Identify which cell holds the provided text, then report its [X, Y] central coordinate. 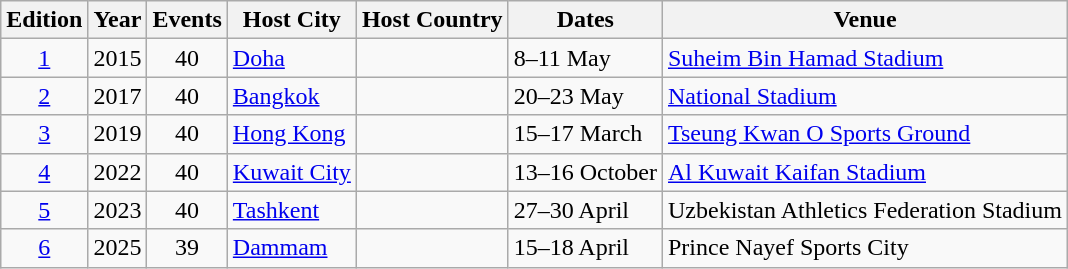
15–17 March [585, 134]
Tashkent [292, 210]
Dates [585, 20]
Suheim Bin Hamad Stadium [864, 58]
15–18 April [585, 248]
Year [118, 20]
Al Kuwait Kaifan Stadium [864, 172]
Host City [292, 20]
1 [44, 58]
Prince Nayef Sports City [864, 248]
2 [44, 96]
Uzbekistan Athletics Federation Stadium [864, 210]
39 [187, 248]
20–23 May [585, 96]
Events [187, 20]
3 [44, 134]
Kuwait City [292, 172]
Tseung Kwan O Sports Ground [864, 134]
Edition [44, 20]
5 [44, 210]
8–11 May [585, 58]
Host Country [432, 20]
Doha [292, 58]
2015 [118, 58]
27–30 April [585, 210]
Bangkok [292, 96]
Dammam [292, 248]
13–16 October [585, 172]
6 [44, 248]
Venue [864, 20]
2025 [118, 248]
2019 [118, 134]
Hong Kong [292, 134]
2022 [118, 172]
National Stadium [864, 96]
4 [44, 172]
2017 [118, 96]
2023 [118, 210]
